Return [X, Y] of the center of cell containing provided text 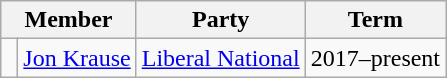
Liberal National [220, 58]
Term [375, 20]
2017–present [375, 58]
Member [68, 20]
Party [220, 20]
Jon Krause [77, 58]
